Capture the cell that displays the provided text and extract its [X, Y] central coordinate. 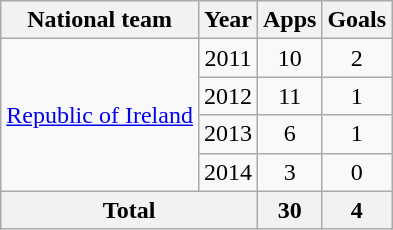
Apps [289, 20]
0 [357, 172]
2014 [228, 172]
4 [357, 210]
30 [289, 210]
Goals [357, 20]
10 [289, 58]
11 [289, 96]
Republic of Ireland [100, 115]
Total [130, 210]
2 [357, 58]
National team [100, 20]
2013 [228, 134]
Year [228, 20]
3 [289, 172]
2012 [228, 96]
2011 [228, 58]
6 [289, 134]
